Output the (X, Y) coordinate of the center of the cell containing the given text.  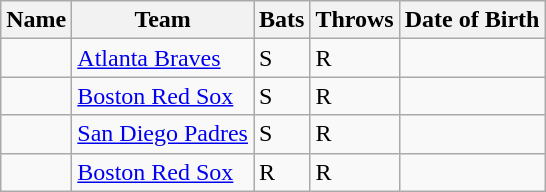
San Diego Padres (163, 134)
Bats (282, 20)
Team (163, 20)
Date of Birth (472, 20)
Name (36, 20)
Throws (354, 20)
Atlanta Braves (163, 58)
